Output the (x, y) coordinate of the center of the cell containing the given text.  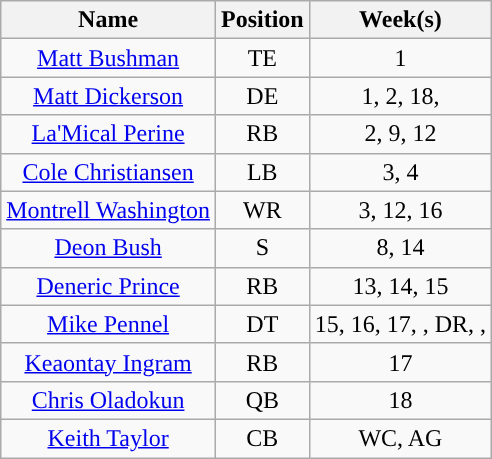
1, 2, 18, (400, 96)
S (262, 248)
13, 14, 15 (400, 286)
LB (262, 172)
Mike Pennel (108, 324)
Position (262, 20)
Deneric Prince (108, 286)
2, 9, 12 (400, 134)
Chris Oladokun (108, 400)
Matt Dickerson (108, 96)
WC, AG (400, 438)
Keith Taylor (108, 438)
La'Mical Perine (108, 134)
3, 4 (400, 172)
3, 12, 16 (400, 210)
18 (400, 400)
Cole Christiansen (108, 172)
WR (262, 210)
Keaontay Ingram (108, 362)
QB (262, 400)
15, 16, 17, , DR, , (400, 324)
Week(s) (400, 20)
DE (262, 96)
DT (262, 324)
1 (400, 58)
CB (262, 438)
Deon Bush (108, 248)
TE (262, 58)
Name (108, 20)
8, 14 (400, 248)
17 (400, 362)
Montrell Washington (108, 210)
Matt Bushman (108, 58)
